Scan for the cell matching the given text and deliver its [X, Y] coordinate at center. 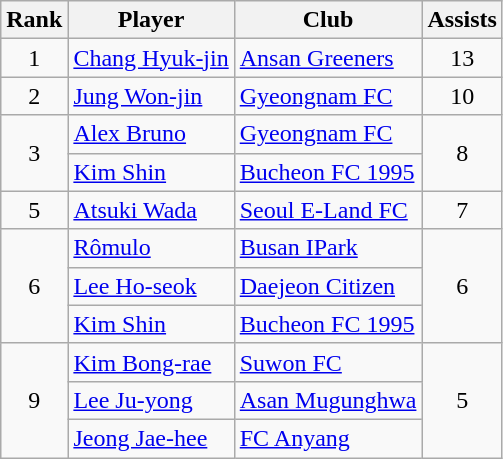
Busan IPark [328, 248]
Kim Bong-rae [151, 362]
Ansan Greeners [328, 58]
2 [34, 96]
Club [328, 20]
13 [462, 58]
Jeong Jae-hee [151, 438]
7 [462, 210]
Suwon FC [328, 362]
Assists [462, 20]
3 [34, 153]
9 [34, 400]
Rômulo [151, 248]
Daejeon Citizen [328, 286]
Chang Hyuk-jin [151, 58]
FC Anyang [328, 438]
Lee Ho-seok [151, 286]
Rank [34, 20]
Seoul E-Land FC [328, 210]
Lee Ju-yong [151, 400]
Asan Mugunghwa [328, 400]
Alex Bruno [151, 134]
Player [151, 20]
10 [462, 96]
1 [34, 58]
Jung Won-jin [151, 96]
Atsuki Wada [151, 210]
8 [462, 153]
